Output the [x, y] coordinate of the center of the cell containing the given text.  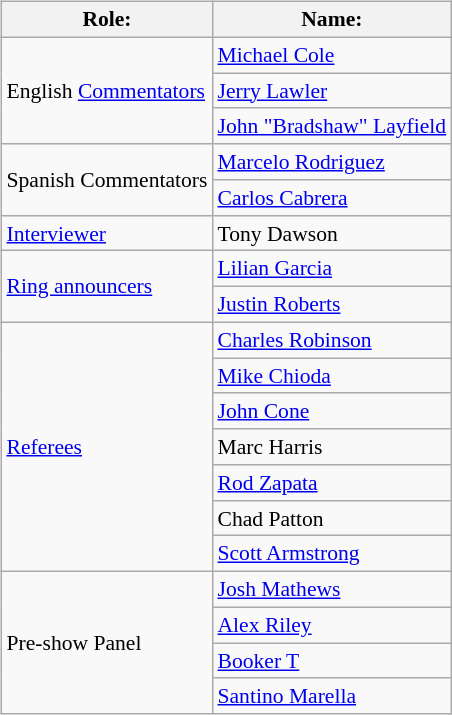
Jerry Lawler [332, 91]
Justin Roberts [332, 305]
Rod Zapata [332, 483]
Santino Marella [332, 696]
Role: [106, 20]
Referees [106, 446]
Ring announcers [106, 286]
Charles Robinson [332, 340]
Name: [332, 20]
Chad Patton [332, 518]
Mike Chioda [332, 376]
Marcelo Rodriguez [332, 162]
Alex Riley [332, 625]
Marc Harris [332, 447]
Carlos Cabrera [332, 198]
Lilian Garcia [332, 269]
John "Bradshaw" Layfield [332, 126]
John Cone [332, 411]
Interviewer [106, 233]
Pre-show Panel [106, 643]
Booker T [332, 661]
Scott Armstrong [332, 554]
Michael Cole [332, 55]
Tony Dawson [332, 233]
Josh Mathews [332, 590]
Spanish Commentators [106, 180]
English Commentators [106, 90]
